Find where the given text appears and provide that cell's center as (X, Y) coordinate. 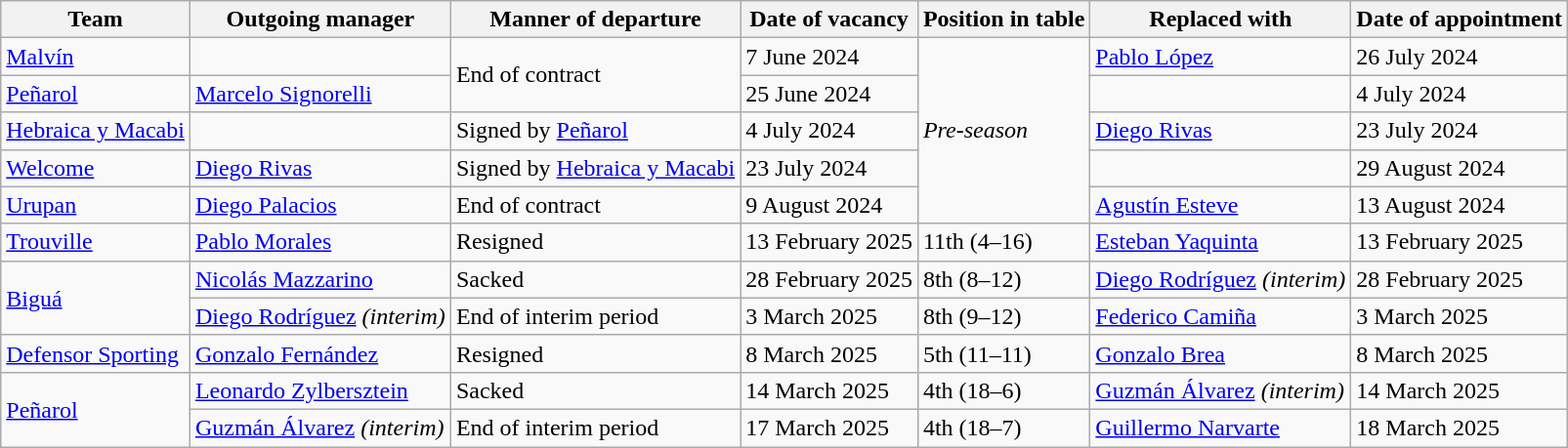
Replaced with (1221, 20)
Gonzalo Fernández (320, 353)
9 August 2024 (829, 205)
Diego Palacios (320, 205)
Manner of departure (595, 20)
17 March 2025 (829, 428)
Team (96, 20)
4th (18–7) (1003, 428)
Date of appointment (1460, 20)
29 August 2024 (1460, 168)
Outgoing manager (320, 20)
Urupan (96, 205)
25 June 2024 (829, 94)
Agustín Esteve (1221, 205)
8th (8–12) (1003, 279)
Date of vacancy (829, 20)
Pablo Morales (320, 242)
Guillermo Narvarte (1221, 428)
Trouville (96, 242)
Signed by Peñarol (595, 131)
Defensor Sporting (96, 353)
Marcelo Signorelli (320, 94)
Pablo López (1221, 57)
26 July 2024 (1460, 57)
13 August 2024 (1460, 205)
7 June 2024 (829, 57)
Nicolás Mazzarino (320, 279)
8th (9–12) (1003, 316)
Hebraica y Macabi (96, 131)
5th (11–11) (1003, 353)
11th (4–16) (1003, 242)
Gonzalo Brea (1221, 353)
Welcome (96, 168)
18 March 2025 (1460, 428)
Signed by Hebraica y Macabi (595, 168)
Pre-season (1003, 131)
4th (18–6) (1003, 390)
Position in table (1003, 20)
Malvín (96, 57)
Leonardo Zylbersztein (320, 390)
Biguá (96, 298)
Esteban Yaquinta (1221, 242)
Federico Camiña (1221, 316)
